From the cell containing the given text, extract its center point as (x, y) coordinate. 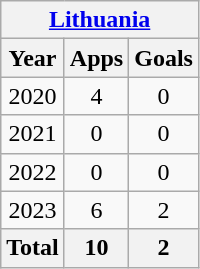
Year (33, 58)
Apps (96, 58)
2021 (33, 134)
Lithuania (100, 20)
2023 (33, 210)
6 (96, 210)
10 (96, 248)
2022 (33, 172)
Goals (164, 58)
Total (33, 248)
4 (96, 96)
2020 (33, 96)
